Extract the (x, y) coordinate from the center of the cell holding the provided text.  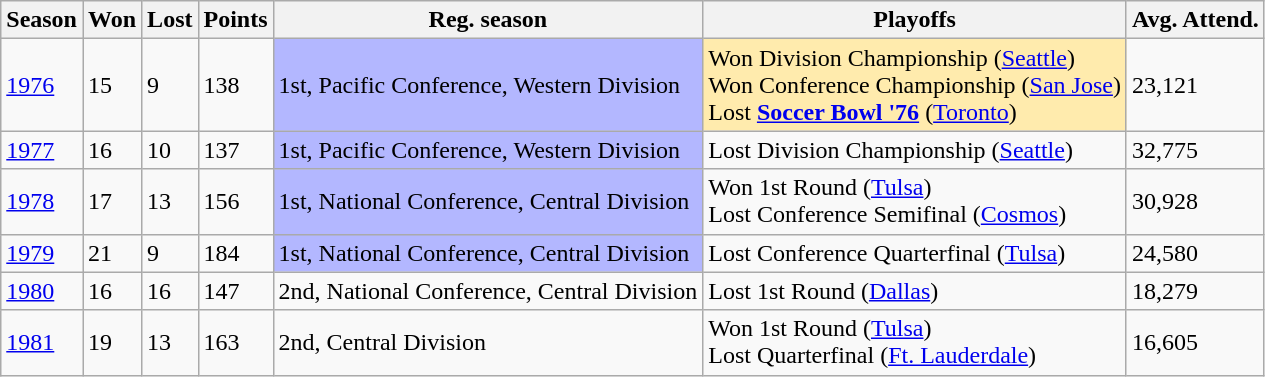
138 (236, 85)
156 (236, 202)
Won (112, 20)
147 (236, 291)
1979 (42, 253)
32,775 (1195, 150)
184 (236, 253)
21 (112, 253)
1978 (42, 202)
Lost Division Championship (Seattle) (915, 150)
16,605 (1195, 342)
18,279 (1195, 291)
23,121 (1195, 85)
Lost 1st Round (Dallas) (915, 291)
15 (112, 85)
Won 1st Round (Tulsa)Lost Quarterfinal (Ft. Lauderdale) (915, 342)
24,580 (1195, 253)
10 (170, 150)
Season (42, 20)
2nd, Central Division (488, 342)
Won Division Championship (Seattle)Won Conference Championship (San Jose)Lost Soccer Bowl '76 (Toronto) (915, 85)
163 (236, 342)
137 (236, 150)
Won 1st Round (Tulsa)Lost Conference Semifinal (Cosmos) (915, 202)
1977 (42, 150)
1981 (42, 342)
2nd, National Conference, Central Division (488, 291)
Points (236, 20)
Lost (170, 20)
Lost Conference Quarterfinal (Tulsa) (915, 253)
Playoffs (915, 20)
30,928 (1195, 202)
1980 (42, 291)
17 (112, 202)
19 (112, 342)
1976 (42, 85)
Avg. Attend. (1195, 20)
Reg. season (488, 20)
